Return [x, y] of the center of cell containing provided text 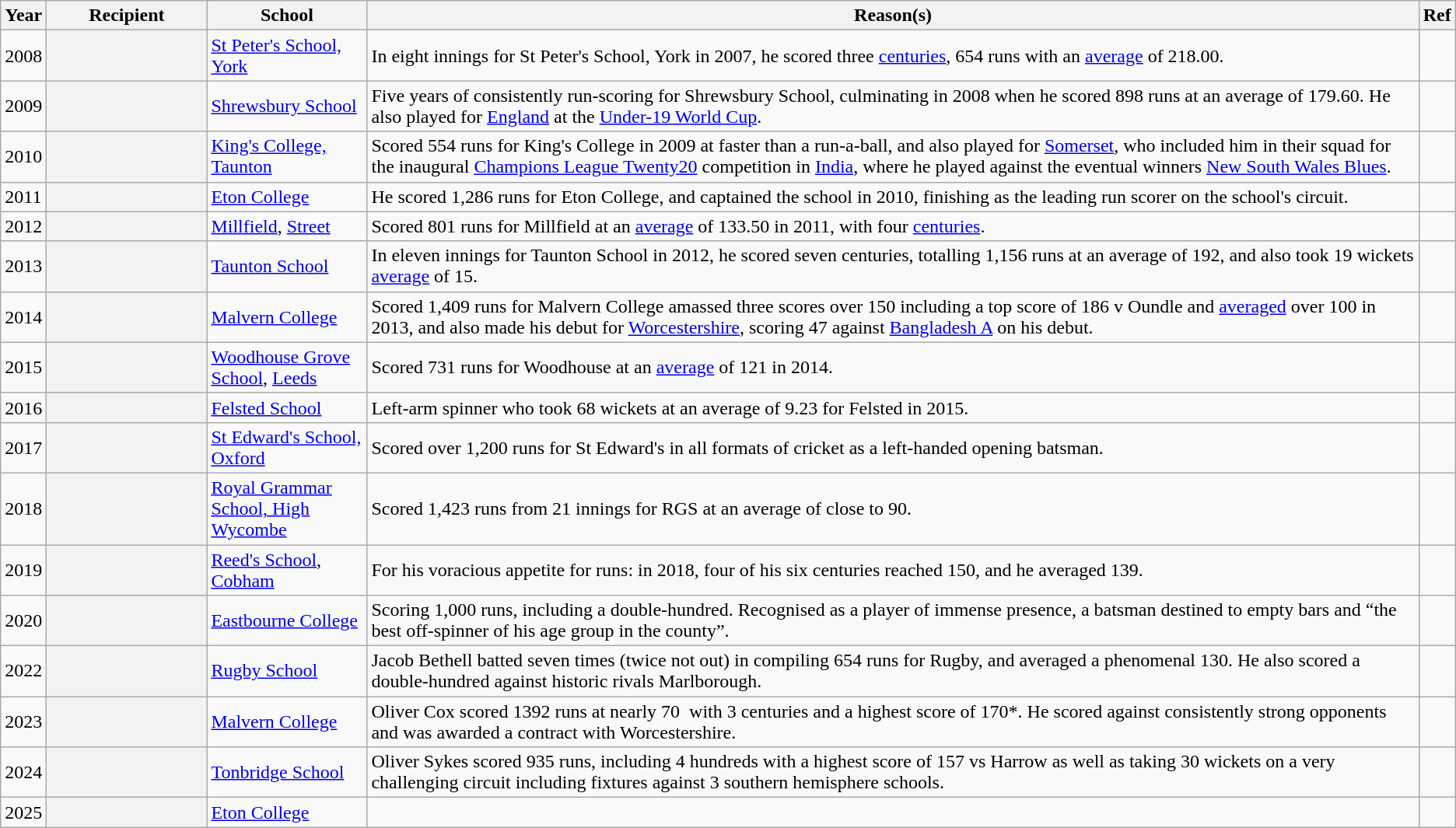
Left-arm spinner who took 68 wickets at an average of 9.23 for Felsted in 2015. [893, 407]
2012 [23, 226]
Royal Grammar School, High Wycombe [287, 508]
2016 [23, 407]
Ref [1437, 16]
King's College, Taunton [287, 157]
2013 [23, 266]
Rugby School [287, 672]
Reed's School, Cobham [287, 569]
2024 [23, 773]
Tonbridge School [287, 773]
2023 [23, 721]
For his voracious appetite for runs: in 2018, four of his six centuries reached 150, and he averaged 139. [893, 569]
2009 [23, 106]
2019 [23, 569]
In eight innings for St Peter's School, York in 2007, he scored three centuries, 654 runs with an average of 218.00. [893, 56]
Scored over 1,200 runs for St Edward's in all formats of cricket as a left-handed opening batsman. [893, 448]
Scored 1,423 runs from 21 innings for RGS at an average of close to 90. [893, 508]
2011 [23, 197]
School [287, 16]
2008 [23, 56]
Millfield, Street [287, 226]
2014 [23, 317]
2010 [23, 157]
Woodhouse Grove School, Leeds [287, 367]
Year [23, 16]
Taunton School [287, 266]
Recipient [127, 16]
2015 [23, 367]
Scored 731 runs for Woodhouse at an average of 121 in 2014. [893, 367]
St Edward's School, Oxford [287, 448]
2025 [23, 812]
2020 [23, 620]
Felsted School [287, 407]
Eastbourne College [287, 620]
Reason(s) [893, 16]
2017 [23, 448]
He scored 1,286 runs for Eton College, and captained the school in 2010, finishing as the leading run scorer on the school's circuit. [893, 197]
Scored 801 runs for Millfield at an average of 133.50 in 2011, with four centuries. [893, 226]
St Peter's School, York [287, 56]
2022 [23, 672]
Shrewsbury School [287, 106]
2018 [23, 508]
